Identify which cell holds the provided text, then report its (x, y) central coordinate. 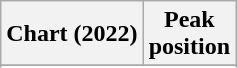
Peakposition (189, 34)
Chart (2022) (72, 34)
